Extract the [x, y] coordinate from the center of the cell holding the provided text.  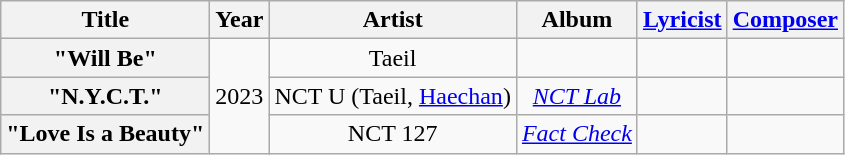
Composer [785, 20]
Taeil [393, 58]
"N.Y.C.T." [106, 96]
Album [576, 20]
NCT Lab [576, 96]
2023 [240, 96]
Title [106, 20]
Year [240, 20]
Fact Check [576, 134]
Lyricist [682, 20]
Artist [393, 20]
NCT U (Taeil, Haechan) [393, 96]
NCT 127 [393, 134]
"Will Be" [106, 58]
"Love Is a Beauty" [106, 134]
